Determine the (X, Y) coordinate at the center of the cell enclosing the given text.  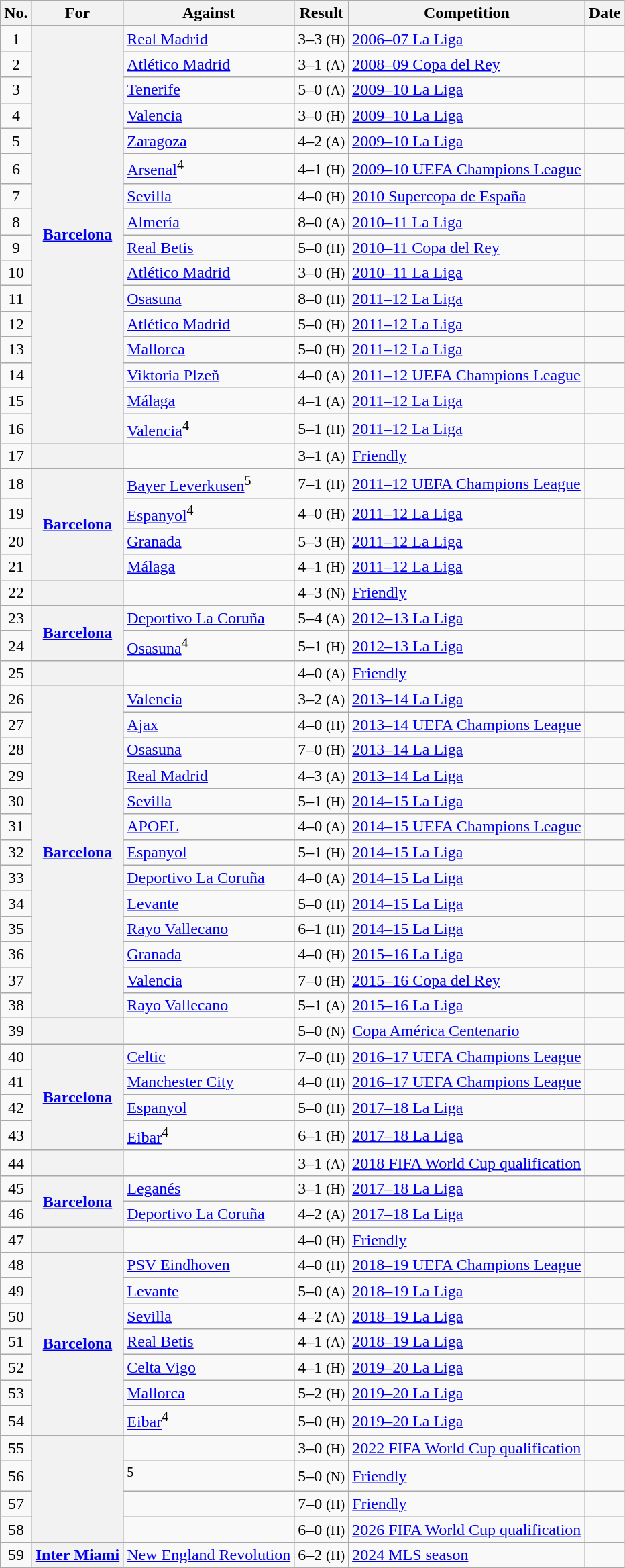
2 (16, 64)
41 (16, 1082)
8–0 (H) (322, 299)
2006–07 La Liga (467, 39)
59 (16, 1555)
7–1 (H) (322, 484)
36 (16, 954)
35 (16, 929)
47 (16, 1240)
1 (16, 39)
Result (322, 13)
2013–14 UEFA Champions League (467, 725)
6–0 (H) (322, 1529)
For (78, 13)
Copa América Centenario (467, 1031)
32 (16, 852)
5–3 (H) (322, 541)
26 (16, 699)
3 (16, 90)
23 (16, 618)
55 (16, 1449)
Celta Vigo (209, 1367)
No. (16, 13)
7 (16, 197)
38 (16, 1006)
33 (16, 878)
10 (16, 273)
2009–10 UEFA Champions League (467, 169)
3–3 (H) (322, 39)
2022 FIFA World Cup qualification (467, 1449)
3–1 (H) (322, 1189)
58 (16, 1529)
45 (16, 1189)
31 (16, 827)
Zaragoza (209, 141)
56 (16, 1476)
24 (16, 645)
9 (16, 248)
5–1 (A) (322, 1006)
39 (16, 1031)
Inter Miami (78, 1555)
15 (16, 401)
22 (16, 592)
21 (16, 567)
Viktoria Plzeň (209, 375)
37 (16, 980)
54 (16, 1421)
2018–19 UEFA Champions League (467, 1265)
PSV Eindhoven (209, 1265)
53 (16, 1393)
2010 Supercopa de España (467, 197)
28 (16, 750)
50 (16, 1316)
8–0 (A) (322, 222)
Against (209, 13)
4–3 (A) (322, 776)
2014–15 UEFA Champions League (467, 827)
New England Revolution (209, 1555)
44 (16, 1163)
27 (16, 725)
Manchester City (209, 1082)
Valencia4 (209, 428)
34 (16, 903)
Date (605, 13)
12 (16, 324)
16 (16, 428)
4–3 (N) (322, 592)
Almería (209, 222)
2010–11 Copa del Rey (467, 248)
51 (16, 1342)
57 (16, 1504)
5–2 (H) (322, 1393)
Ajax (209, 725)
52 (16, 1367)
Espanyol4 (209, 514)
18 (16, 484)
Celtic (209, 1057)
14 (16, 375)
2015–16 Copa del Rey (467, 980)
43 (16, 1135)
6 (16, 169)
17 (16, 456)
Arsenal4 (209, 169)
49 (16, 1291)
46 (16, 1214)
11 (16, 299)
40 (16, 1057)
Tenerife (209, 90)
2024 MLS season (467, 1555)
5–4 (A) (322, 618)
Competition (467, 13)
8 (16, 222)
19 (16, 514)
30 (16, 801)
2008–09 Copa del Rey (467, 64)
42 (16, 1108)
2026 FIFA World Cup qualification (467, 1529)
2018 FIFA World Cup qualification (467, 1163)
48 (16, 1265)
6–2 (H) (322, 1555)
4 (16, 115)
20 (16, 541)
25 (16, 674)
3–2 (A) (322, 699)
29 (16, 776)
Bayer Leverkusen5 (209, 484)
13 (16, 350)
Osasuna4 (209, 645)
Leganés (209, 1189)
APOEL (209, 827)
